Locate the cell with the specified text and output its [X, Y] center coordinate. 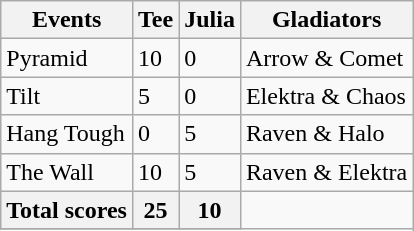
Julia [210, 20]
Events [67, 20]
Pyramid [67, 58]
Raven & Elektra [326, 172]
Arrow & Comet [326, 58]
The Wall [67, 172]
Total scores [67, 210]
Tilt [67, 96]
Raven & Halo [326, 134]
Tee [155, 20]
Gladiators [326, 20]
25 [155, 210]
Hang Tough [67, 134]
Elektra & Chaos [326, 96]
